Search for the cell housing the specified text and yield its (X, Y) center coordinate. 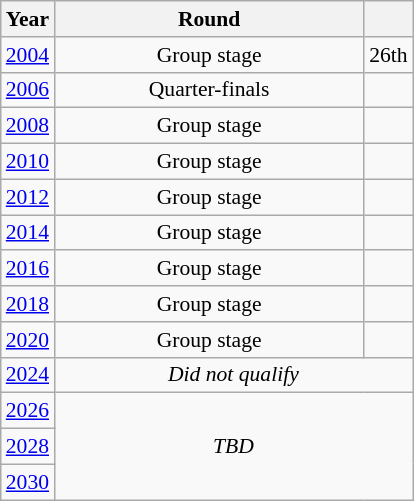
2018 (28, 304)
Year (28, 19)
Did not qualify (234, 375)
2010 (28, 162)
TBD (234, 446)
Round (209, 19)
2026 (28, 411)
26th (388, 55)
2016 (28, 269)
2024 (28, 375)
2012 (28, 197)
2028 (28, 447)
2004 (28, 55)
2008 (28, 126)
Quarter-finals (209, 90)
2030 (28, 482)
2020 (28, 340)
2014 (28, 233)
2006 (28, 90)
